Locate the cell with the specified text and output its (X, Y) center coordinate. 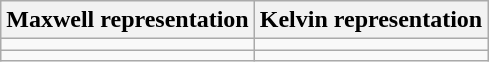
Maxwell representation (128, 20)
Kelvin representation (371, 20)
